Extract the [x, y] coordinate from the center of the cell holding the provided text.  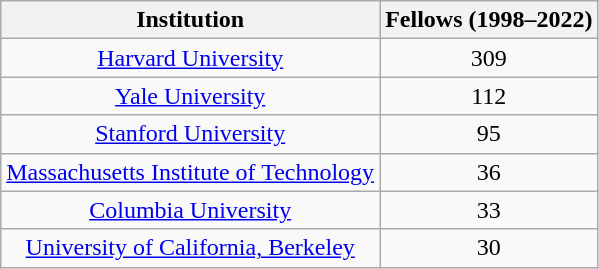
Stanford University [190, 134]
309 [489, 58]
Fellows (1998–2022) [489, 20]
33 [489, 210]
30 [489, 248]
Massachusetts Institute of Technology [190, 172]
Harvard University [190, 58]
Yale University [190, 96]
University of California, Berkeley [190, 248]
112 [489, 96]
Institution [190, 20]
Columbia University [190, 210]
36 [489, 172]
95 [489, 134]
